Find where the given text appears and provide that cell's center as (X, Y) coordinate. 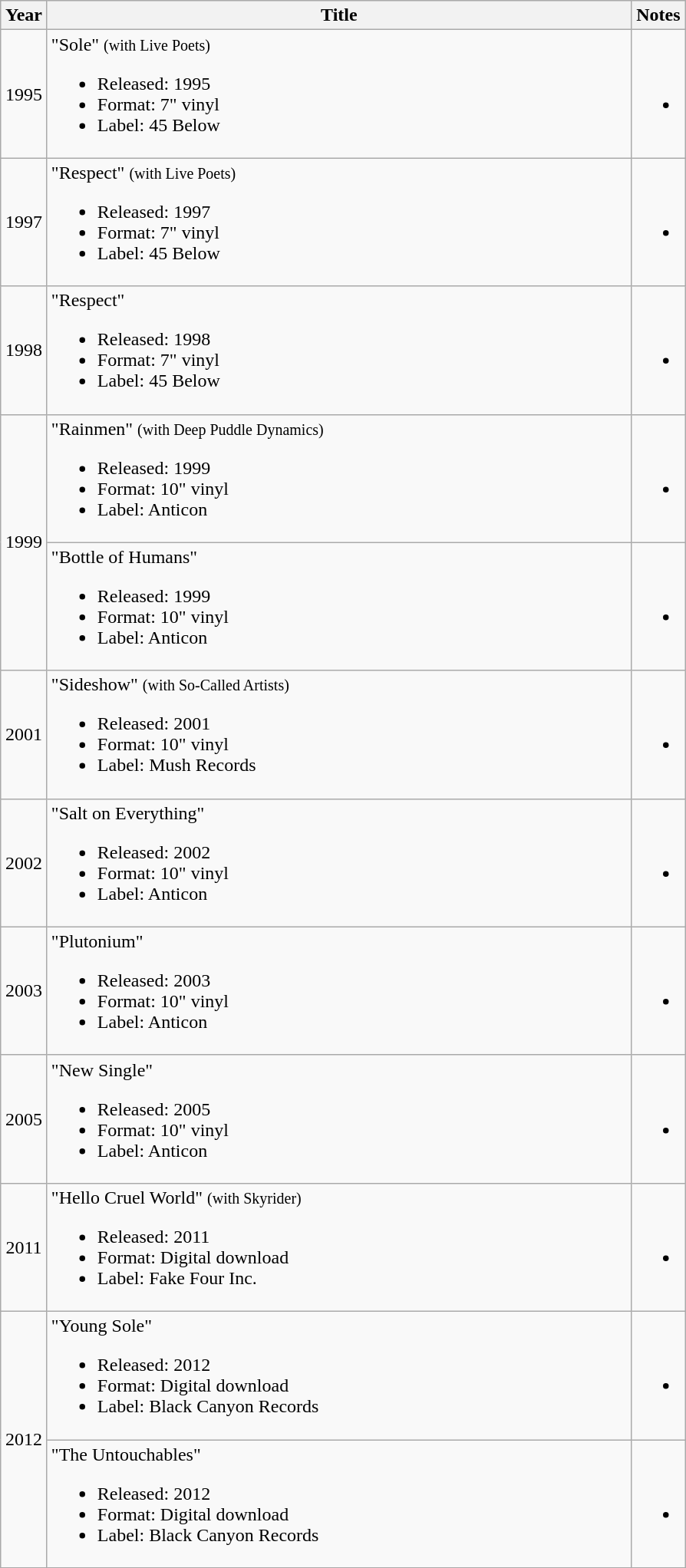
"New Single"Released: 2005Format: 10" vinylLabel: Anticon (339, 1118)
"Plutonium"Released: 2003Format: 10" vinylLabel: Anticon (339, 991)
"Salt on Everything"Released: 2002Format: 10" vinylLabel: Anticon (339, 862)
1997 (25, 222)
2003 (25, 991)
"Young Sole"Released: 2012Format: Digital downloadLabel: Black Canyon Records (339, 1375)
"Respect"Released: 1998Format: 7" vinylLabel: 45 Below (339, 350)
2011 (25, 1247)
2001 (25, 735)
2005 (25, 1118)
1998 (25, 350)
"Rainmen" (with Deep Puddle Dynamics)Released: 1999Format: 10" vinylLabel: Anticon (339, 479)
"Sole" (with Live Poets)Released: 1995Format: 7" vinylLabel: 45 Below (339, 94)
"Bottle of Humans"Released: 1999Format: 10" vinylLabel: Anticon (339, 606)
"Hello Cruel World" (with Skyrider)Released: 2011Format: Digital downloadLabel: Fake Four Inc. (339, 1247)
"Sideshow" (with So-Called Artists)Released: 2001Format: 10" vinylLabel: Mush Records (339, 735)
1999 (25, 542)
"Respect" (with Live Poets)Released: 1997Format: 7" vinylLabel: 45 Below (339, 222)
Title (339, 15)
1995 (25, 94)
Year (25, 15)
Notes (658, 15)
2002 (25, 862)
2012 (25, 1439)
"The Untouchables"Released: 2012Format: Digital downloadLabel: Black Canyon Records (339, 1504)
